Locate the cell with the specified text and output its [x, y] center coordinate. 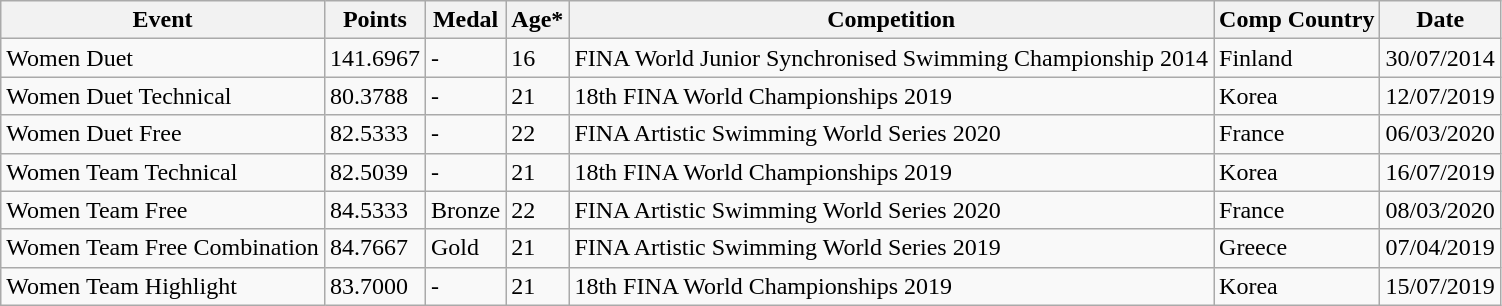
30/07/2014 [1440, 58]
84.5333 [374, 210]
82.5039 [374, 172]
Age* [538, 20]
06/03/2020 [1440, 134]
16/07/2019 [1440, 172]
Competition [892, 20]
141.6967 [374, 58]
Gold [465, 248]
FINA World Junior Synchronised Swimming Championship 2014 [892, 58]
Women Duet [163, 58]
Women Team Free [163, 210]
08/03/2020 [1440, 210]
Women Duet Technical [163, 96]
Bronze [465, 210]
FINA Artistic Swimming World Series 2019 [892, 248]
16 [538, 58]
Women Team Free Combination [163, 248]
Women Team Highlight [163, 286]
Greece [1297, 248]
Women Duet Free [163, 134]
Medal [465, 20]
82.5333 [374, 134]
Women Team Technical [163, 172]
15/07/2019 [1440, 286]
07/04/2019 [1440, 248]
Date [1440, 20]
Points [374, 20]
Event [163, 20]
Comp Country [1297, 20]
80.3788 [374, 96]
84.7667 [374, 248]
12/07/2019 [1440, 96]
Finland [1297, 58]
83.7000 [374, 286]
